Search for the cell housing the specified text and yield its [x, y] center coordinate. 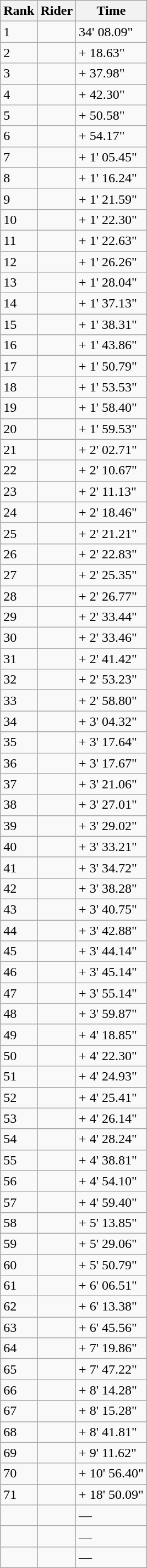
41 [19, 867]
4 [19, 94]
+ 3' 45.14" [111, 972]
17 [19, 366]
+ 4' 25.41" [111, 1097]
59 [19, 1244]
+ 2' 21.21" [111, 533]
+ 2' 41.42" [111, 659]
57 [19, 1202]
+ 4' 18.85" [111, 1035]
+ 2' 58.80" [111, 701]
+ 2' 33.46" [111, 638]
+ 6' 13.38" [111, 1307]
+ 3' 27.01" [111, 805]
+ 3' 21.06" [111, 784]
29 [19, 617]
+ 7' 19.86" [111, 1348]
9 [19, 199]
+ 1' 05.45" [111, 157]
+ 3' 33.21" [111, 847]
+ 4' 24.93" [111, 1077]
46 [19, 972]
67 [19, 1411]
21 [19, 450]
+ 6' 06.51" [111, 1286]
+ 9' 11.62" [111, 1453]
+ 42.30" [111, 94]
+ 1' 22.30" [111, 220]
+ 1' 38.31" [111, 324]
16 [19, 345]
+ 2' 11.13" [111, 491]
+ 50.58" [111, 115]
+ 2' 22.83" [111, 554]
+ 3' 29.02" [111, 826]
42 [19, 888]
+ 7' 47.22" [111, 1369]
64 [19, 1348]
38 [19, 805]
+ 3' 42.88" [111, 931]
12 [19, 262]
+ 8' 14.28" [111, 1390]
+ 4' 28.24" [111, 1139]
30 [19, 638]
20 [19, 429]
15 [19, 324]
Time [111, 11]
23 [19, 491]
+ 2' 33.44" [111, 617]
11 [19, 240]
10 [19, 220]
68 [19, 1432]
70 [19, 1474]
+ 3' 59.87" [111, 1014]
62 [19, 1307]
51 [19, 1077]
45 [19, 951]
+ 18' 50.09" [111, 1494]
+ 3' 38.28" [111, 888]
6 [19, 136]
33 [19, 701]
+ 1' 43.86" [111, 345]
+ 10' 56.40" [111, 1474]
+ 5' 29.06" [111, 1244]
52 [19, 1097]
60 [19, 1264]
+ 1' 59.53" [111, 429]
+ 1' 26.26" [111, 262]
+ 1' 22.63" [111, 240]
1 [19, 32]
69 [19, 1453]
+ 1' 53.53" [111, 387]
26 [19, 554]
40 [19, 847]
27 [19, 575]
50 [19, 1056]
+ 4' 59.40" [111, 1202]
+ 1' 28.04" [111, 283]
2 [19, 53]
+ 1' 16.24" [111, 178]
36 [19, 763]
63 [19, 1328]
47 [19, 993]
+ 4' 22.30" [111, 1056]
+ 5' 50.79" [111, 1264]
+ 4' 38.81" [111, 1160]
43 [19, 909]
5 [19, 115]
37 [19, 784]
39 [19, 826]
14 [19, 304]
+ 3' 17.64" [111, 742]
+ 3' 40.75" [111, 909]
+ 2' 02.71" [111, 450]
+ 6' 45.56" [111, 1328]
+ 18.63" [111, 53]
58 [19, 1223]
+ 2' 18.46" [111, 512]
66 [19, 1390]
+ 2' 53.23" [111, 680]
55 [19, 1160]
+ 5' 13.85" [111, 1223]
61 [19, 1286]
25 [19, 533]
+ 54.17" [111, 136]
31 [19, 659]
49 [19, 1035]
+ 3' 04.32" [111, 721]
+ 8' 15.28" [111, 1411]
+ 1' 58.40" [111, 408]
+ 2' 25.35" [111, 575]
13 [19, 283]
+ 4' 26.14" [111, 1118]
24 [19, 512]
34' 08.09" [111, 32]
18 [19, 387]
54 [19, 1139]
44 [19, 931]
22 [19, 471]
+ 3' 44.14" [111, 951]
65 [19, 1369]
32 [19, 680]
+ 2' 10.67" [111, 471]
48 [19, 1014]
+ 3' 17.67" [111, 763]
+ 1' 50.79" [111, 366]
+ 4' 54.10" [111, 1181]
28 [19, 596]
71 [19, 1494]
8 [19, 178]
35 [19, 742]
+ 2' 26.77" [111, 596]
+ 1' 21.59" [111, 199]
Rider [57, 11]
+ 3' 34.72" [111, 867]
3 [19, 74]
53 [19, 1118]
56 [19, 1181]
34 [19, 721]
+ 3' 55.14" [111, 993]
19 [19, 408]
Rank [19, 11]
+ 8' 41.81" [111, 1432]
+ 1' 37.13" [111, 304]
7 [19, 157]
+ 37.98" [111, 74]
